Detect which cell encompasses the target text, then output its [x, y] center coordinate. 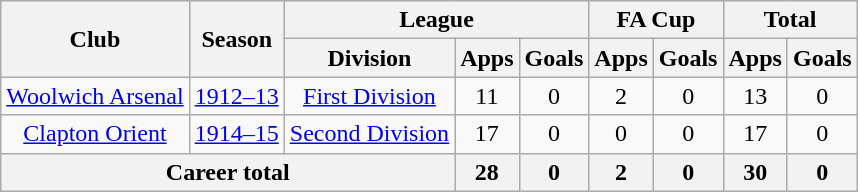
1912–13 [236, 96]
Division [369, 58]
1914–15 [236, 134]
Season [236, 39]
30 [755, 172]
League [436, 20]
Total [790, 20]
13 [755, 96]
28 [487, 172]
Club [95, 39]
FA Cup [656, 20]
Second Division [369, 134]
11 [487, 96]
Career total [228, 172]
Clapton Orient [95, 134]
First Division [369, 96]
Woolwich Arsenal [95, 96]
